From the cell containing the given text, extract its center point as (x, y) coordinate. 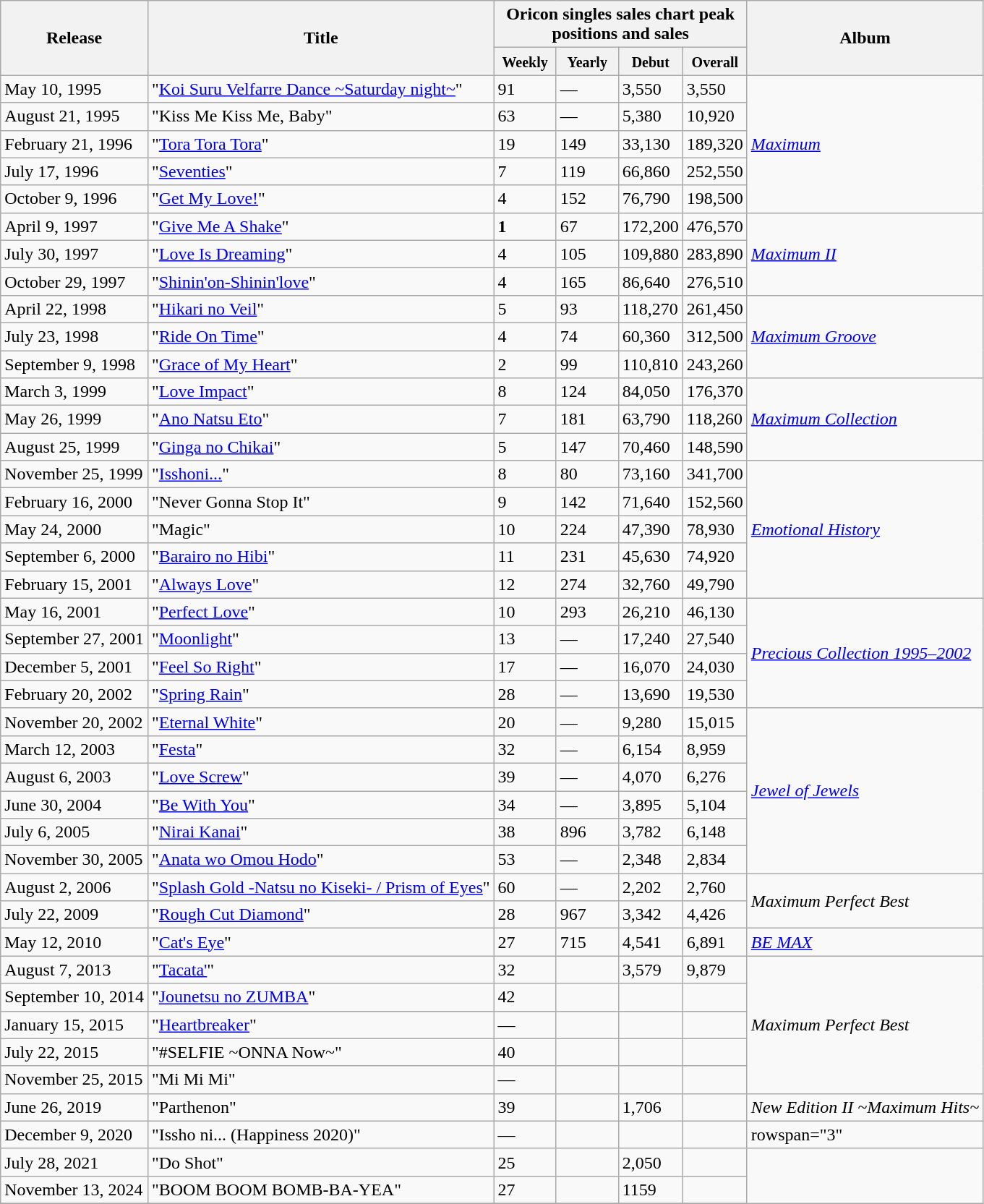
6,148 (714, 832)
3,579 (651, 970)
December 9, 2020 (74, 1135)
13 (525, 639)
93 (587, 309)
"Festa" (321, 749)
147 (587, 447)
1159 (651, 1190)
13,690 (651, 694)
46,130 (714, 612)
"Cat's Eye" (321, 942)
Title (321, 38)
274 (587, 584)
19 (525, 144)
August 6, 2003 (74, 777)
60 (525, 887)
"Eternal White" (321, 722)
2,760 (714, 887)
165 (587, 281)
33,130 (651, 144)
"Mi Mi Mi" (321, 1080)
3,342 (651, 915)
"Ano Natsu Eto" (321, 419)
February 15, 2001 (74, 584)
38 (525, 832)
261,450 (714, 309)
148,590 (714, 447)
"Grace of My Heart" (321, 364)
August 7, 2013 (74, 970)
2,348 (651, 860)
"Issho ni... (Happiness 2020)" (321, 1135)
24,030 (714, 667)
Maximum II (865, 254)
66,860 (651, 171)
10,920 (714, 116)
84,050 (651, 392)
November 25, 2015 (74, 1080)
17,240 (651, 639)
"Heartbreaker" (321, 1025)
September 6, 2000 (74, 557)
152 (587, 199)
"Barairo no Hibi" (321, 557)
May 10, 1995 (74, 89)
91 (525, 89)
"Moonlight" (321, 639)
74,920 (714, 557)
283,890 (714, 254)
40 (525, 1052)
4,541 (651, 942)
71,640 (651, 502)
July 23, 1998 (74, 336)
80 (587, 474)
"Always Love" (321, 584)
6,276 (714, 777)
341,700 (714, 474)
July 22, 2015 (74, 1052)
276,510 (714, 281)
3,895 (651, 805)
49,790 (714, 584)
12 (525, 584)
"Splash Gold -Natsu no Kiseki- / Prism of Eyes" (321, 887)
34 (525, 805)
"#SELFIE ~ONNA Now~" (321, 1052)
476,570 (714, 226)
119 (587, 171)
224 (587, 529)
1,706 (651, 1107)
181 (587, 419)
"Perfect Love" (321, 612)
76,790 (651, 199)
"Feel So Right" (321, 667)
May 26, 1999 (74, 419)
19,530 (714, 694)
"Ginga no Chikai" (321, 447)
September 10, 2014 (74, 997)
70,460 (651, 447)
May 16, 2001 (74, 612)
Yearly (587, 61)
53 (525, 860)
"Koi Suru Velfarre Dance ~Saturday night~" (321, 89)
"Hikari no Veil" (321, 309)
16,070 (651, 667)
"Anata wo Omou Hodo" (321, 860)
715 (587, 942)
July 6, 2005 (74, 832)
February 20, 2002 (74, 694)
172,200 (651, 226)
rowspan="3" (865, 1135)
Debut (651, 61)
967 (587, 915)
5,380 (651, 116)
"Spring Rain" (321, 694)
July 28, 2021 (74, 1162)
February 21, 1996 (74, 144)
26,210 (651, 612)
November 25, 1999 (74, 474)
15,015 (714, 722)
"Give Me A Shake" (321, 226)
189,320 (714, 144)
November 20, 2002 (74, 722)
9 (525, 502)
"Tora Tora Tora" (321, 144)
99 (587, 364)
April 9, 1997 (74, 226)
"Isshoni..." (321, 474)
86,640 (651, 281)
Maximum Groove (865, 336)
17 (525, 667)
118,270 (651, 309)
9,879 (714, 970)
60,360 (651, 336)
August 21, 1995 (74, 116)
"Magic" (321, 529)
"Kiss Me Kiss Me, Baby" (321, 116)
152,560 (714, 502)
Maximum Collection (865, 419)
"Seventies" (321, 171)
118,260 (714, 419)
Maximum (865, 144)
9,280 (651, 722)
September 9, 1998 (74, 364)
"Love Impact" (321, 392)
2,202 (651, 887)
27,540 (714, 639)
293 (587, 612)
5,104 (714, 805)
110,810 (651, 364)
October 29, 1997 (74, 281)
May 12, 2010 (74, 942)
Weekly (525, 61)
312,500 (714, 336)
Album (865, 38)
198,500 (714, 199)
June 26, 2019 (74, 1107)
"Nirai Kanai" (321, 832)
252,550 (714, 171)
March 3, 1999 (74, 392)
"Get My Love!" (321, 199)
Jewel of Jewels (865, 790)
25 (525, 1162)
July 22, 2009 (74, 915)
67 (587, 226)
January 15, 2015 (74, 1025)
2 (525, 364)
8,959 (714, 749)
Release (74, 38)
"Do Shot" (321, 1162)
BE MAX (865, 942)
"Be With You" (321, 805)
Precious Collection 1995–2002 (865, 653)
243,260 (714, 364)
105 (587, 254)
4,070 (651, 777)
Oricon singles sales chart peak positions and sales (620, 25)
2,834 (714, 860)
August 25, 1999 (74, 447)
"Tacata'" (321, 970)
45,630 (651, 557)
"Love Is Dreaming" (321, 254)
"Rough Cut Diamond" (321, 915)
"BOOM BOOM BOMB-BA-YEA" (321, 1190)
September 27, 2001 (74, 639)
May 24, 2000 (74, 529)
63 (525, 116)
New Edition II ~Maximum Hits~ (865, 1107)
4,426 (714, 915)
"Ride On Time" (321, 336)
April 22, 1998 (74, 309)
896 (587, 832)
142 (587, 502)
20 (525, 722)
231 (587, 557)
June 30, 2004 (74, 805)
32,760 (651, 584)
December 5, 2001 (74, 667)
63,790 (651, 419)
February 16, 2000 (74, 502)
47,390 (651, 529)
August 2, 2006 (74, 887)
Emotional History (865, 529)
176,370 (714, 392)
"Jounetsu no ZUMBA" (321, 997)
"Shinin'on-Shinin'love" (321, 281)
42 (525, 997)
"Parthenon" (321, 1107)
"Never Gonna Stop It" (321, 502)
149 (587, 144)
Overall (714, 61)
October 9, 1996 (74, 199)
74 (587, 336)
6,154 (651, 749)
6,891 (714, 942)
November 30, 2005 (74, 860)
124 (587, 392)
November 13, 2024 (74, 1190)
73,160 (651, 474)
July 17, 1996 (74, 171)
"Love Screw" (321, 777)
July 30, 1997 (74, 254)
109,880 (651, 254)
11 (525, 557)
2,050 (651, 1162)
March 12, 2003 (74, 749)
3,782 (651, 832)
78,930 (714, 529)
1 (525, 226)
